For the text-containing cell, return its midpoint in (x, y) coordinate format. 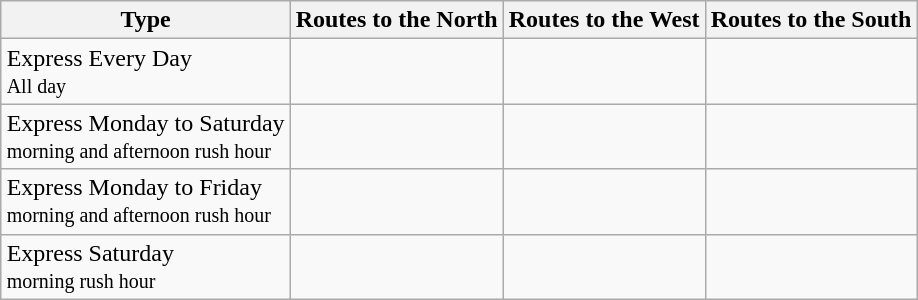
Routes to the West (604, 20)
Routes to the North (396, 20)
Type (146, 20)
Express Saturday morning rush hour (146, 266)
Routes to the South (811, 20)
Express Monday to Saturday morning and afternoon rush hour (146, 136)
Express Every Day All day (146, 72)
Express Monday to Friday morning and afternoon rush hour (146, 202)
